For the text-containing cell, return its midpoint in (X, Y) coordinate format. 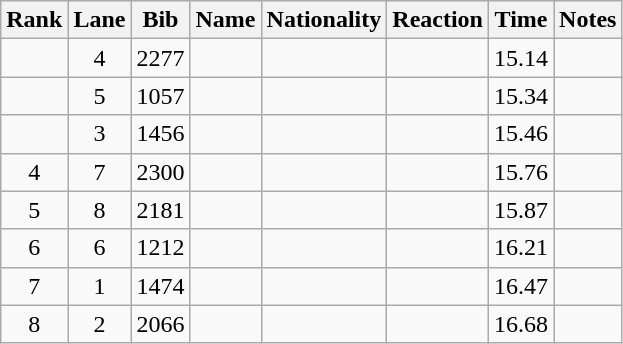
1212 (160, 248)
15.34 (520, 96)
2066 (160, 324)
1474 (160, 286)
Bib (160, 20)
16.21 (520, 248)
16.68 (520, 324)
15.76 (520, 172)
15.14 (520, 58)
1 (100, 286)
Name (226, 20)
3 (100, 134)
1456 (160, 134)
Time (520, 20)
Notes (588, 20)
Nationality (324, 20)
Lane (100, 20)
2300 (160, 172)
2277 (160, 58)
Reaction (438, 20)
15.87 (520, 210)
Rank (34, 20)
1057 (160, 96)
16.47 (520, 286)
2181 (160, 210)
15.46 (520, 134)
2 (100, 324)
